Identify which cell holds the provided text, then report its [X, Y] central coordinate. 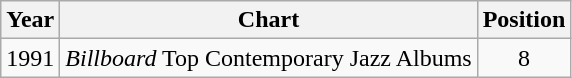
Billboard Top Contemporary Jazz Albums [268, 58]
Position [524, 20]
Year [30, 20]
8 [524, 58]
Chart [268, 20]
1991 [30, 58]
